Return [X, Y] of the center of cell containing provided text 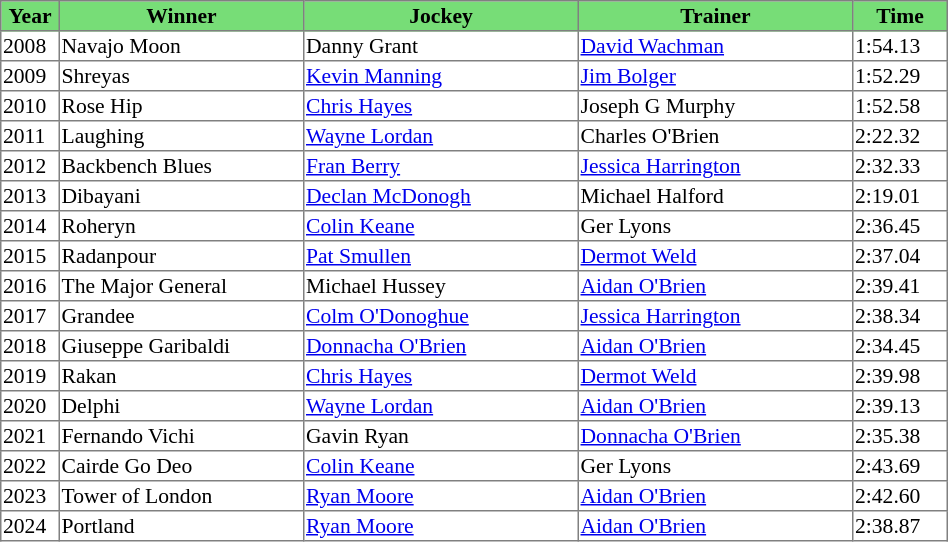
2023 [30, 496]
2022 [30, 466]
2:42.60 [900, 496]
Laughing [181, 136]
Year [30, 16]
2018 [30, 346]
Joseph G Murphy [715, 106]
2:34.45 [900, 346]
2014 [30, 226]
1:52.58 [900, 106]
2:37.04 [900, 256]
The Major General [181, 286]
2:39.98 [900, 376]
2011 [30, 136]
Kevin Manning [441, 76]
Michael Halford [715, 196]
2:38.34 [900, 316]
Trainer [715, 16]
Fernando Vichi [181, 436]
2020 [30, 406]
2021 [30, 436]
Dibayani [181, 196]
Gavin Ryan [441, 436]
2019 [30, 376]
2013 [30, 196]
1:52.29 [900, 76]
Time [900, 16]
2:36.45 [900, 226]
Winner [181, 16]
2009 [30, 76]
Shreyas [181, 76]
Portland [181, 526]
2:22.32 [900, 136]
2015 [30, 256]
Grandee [181, 316]
Backbench Blues [181, 166]
Navajo Moon [181, 46]
Declan McDonogh [441, 196]
Rakan [181, 376]
2:32.33 [900, 166]
Roheryn [181, 226]
Rose Hip [181, 106]
2:39.13 [900, 406]
2017 [30, 316]
Tower of London [181, 496]
2:38.87 [900, 526]
Colm O'Donoghue [441, 316]
2024 [30, 526]
2:43.69 [900, 466]
2:39.41 [900, 286]
2:35.38 [900, 436]
Cairde Go Deo [181, 466]
Giuseppe Garibaldi [181, 346]
2010 [30, 106]
Fran Berry [441, 166]
Jockey [441, 16]
Delphi [181, 406]
2:19.01 [900, 196]
2012 [30, 166]
Pat Smullen [441, 256]
Radanpour [181, 256]
Danny Grant [441, 46]
David Wachman [715, 46]
Jim Bolger [715, 76]
Michael Hussey [441, 286]
Charles O'Brien [715, 136]
2008 [30, 46]
1:54.13 [900, 46]
2016 [30, 286]
